Capture the cell that displays the provided text and extract its [x, y] central coordinate. 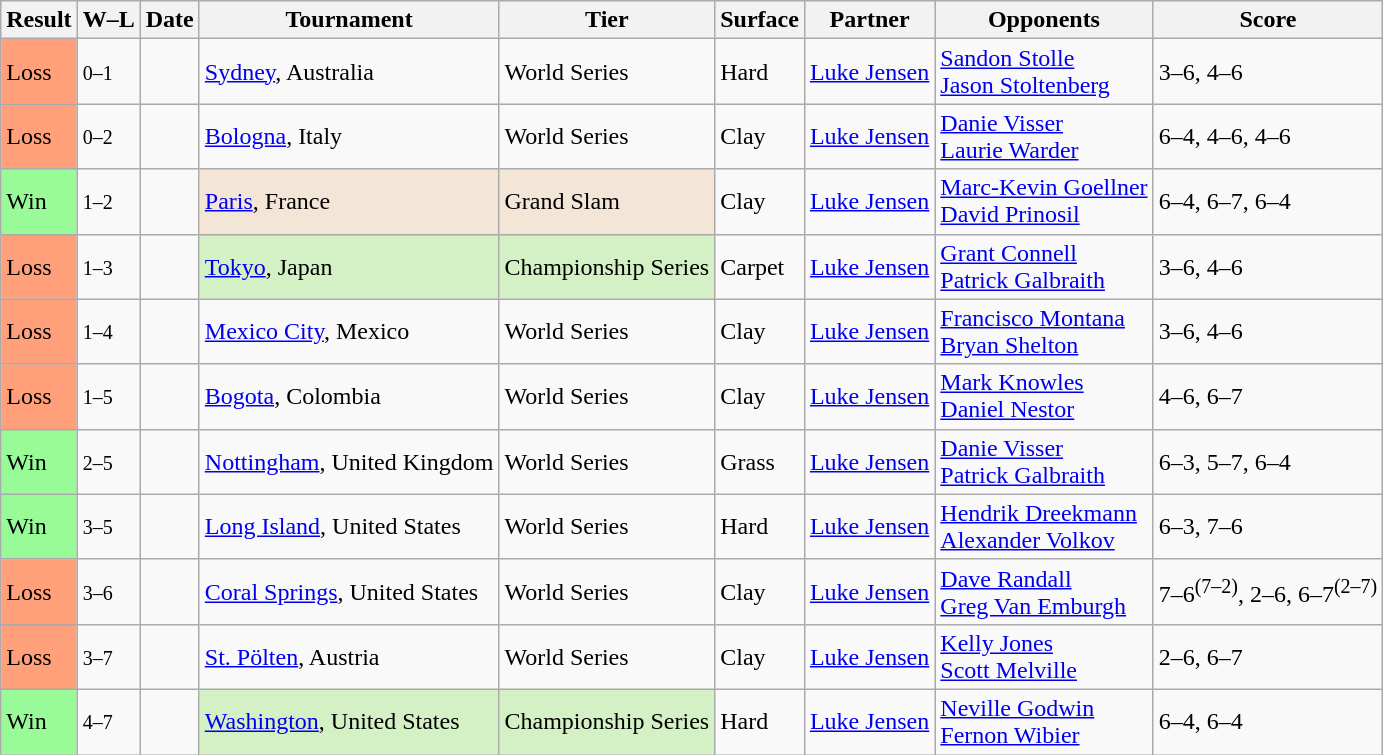
Paris, France [349, 202]
1–5 [108, 396]
3–5 [108, 526]
7–6(7–2), 2–6, 6–7(2–7) [1268, 592]
Danie Visser Laurie Warder [1044, 136]
Bologna, Italy [349, 136]
6–4, 4–6, 4–6 [1268, 136]
Marc-Kevin Goellner David Prinosil [1044, 202]
Mexico City, Mexico [349, 332]
2–5 [108, 462]
Francisco Montana Bryan Shelton [1044, 332]
Tournament [349, 20]
6–3, 5–7, 6–4 [1268, 462]
Carpet [760, 266]
Nottingham, United Kingdom [349, 462]
Kelly Jones Scott Melville [1044, 656]
0–2 [108, 136]
6–4, 6–4 [1268, 722]
Coral Springs, United States [349, 592]
Grass [760, 462]
Grand Slam [607, 202]
Long Island, United States [349, 526]
Opponents [1044, 20]
6–3, 7–6 [1268, 526]
Date [170, 20]
1–3 [108, 266]
Sydney, Australia [349, 72]
4–7 [108, 722]
4–6, 6–7 [1268, 396]
6–4, 6–7, 6–4 [1268, 202]
Tier [607, 20]
Grant Connell Patrick Galbraith [1044, 266]
St. Pölten, Austria [349, 656]
Neville Godwin Fernon Wibier [1044, 722]
0–1 [108, 72]
3–7 [108, 656]
Partner [869, 20]
Washington, United States [349, 722]
Bogota, Colombia [349, 396]
W–L [108, 20]
2–6, 6–7 [1268, 656]
Result [39, 20]
Sandon Stolle Jason Stoltenberg [1044, 72]
Dave Randall Greg Van Emburgh [1044, 592]
Tokyo, Japan [349, 266]
Score [1268, 20]
Surface [760, 20]
1–2 [108, 202]
3–6 [108, 592]
1–4 [108, 332]
Mark Knowles Daniel Nestor [1044, 396]
Hendrik Dreekmann Alexander Volkov [1044, 526]
Danie Visser Patrick Galbraith [1044, 462]
